Output the [x, y] coordinate of the center of the cell containing the given text.  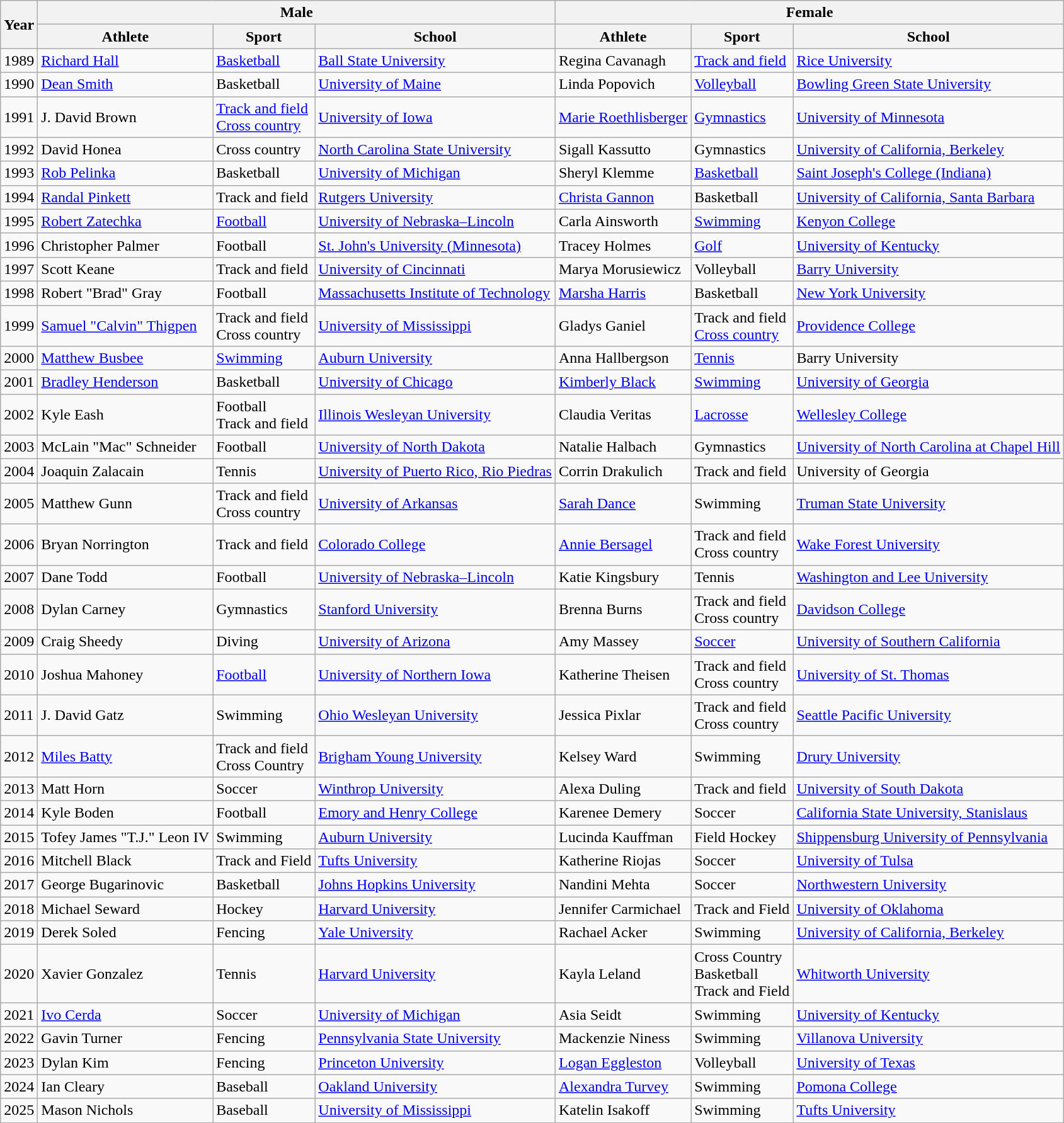
North Carolina State University [435, 149]
Bradley Henderson [125, 382]
Pennsylvania State University [435, 1039]
Field Hockey [742, 837]
Gavin Turner [125, 1039]
Providence College [929, 325]
McLain "Mac" Schneider [125, 447]
2016 [19, 861]
Robert "Brad" Gray [125, 293]
University of North Dakota [435, 447]
Ian Cleary [125, 1086]
Kayla Leland [622, 974]
Yale University [435, 933]
Ball State University [435, 60]
2018 [19, 909]
Dean Smith [125, 84]
Kyle Eash [125, 414]
Amy Massey [622, 642]
Jessica Pixlar [622, 715]
Alexandra Turvey [622, 1086]
Regina Cavanagh [622, 60]
2000 [19, 358]
Track and fieldCross Country [264, 756]
California State University, Stanislaus [929, 812]
1998 [19, 293]
Marie Roethlisberger [622, 117]
2007 [19, 577]
Bowling Green State University [929, 84]
1997 [19, 269]
Sarah Dance [622, 504]
Whitworth University [929, 974]
University of St. Thomas [929, 674]
Illinois Wesleyan University [435, 414]
2001 [19, 382]
Sheryl Klemme [622, 173]
Marya Morusiewicz [622, 269]
Corrin Drakulich [622, 471]
Kimberly Black [622, 382]
Karenee Demery [622, 812]
Nandini Mehta [622, 885]
2008 [19, 610]
Oakland University [435, 1086]
University of Maine [435, 84]
University of South Dakota [929, 789]
Joshua Mahoney [125, 674]
Carla Ainsworth [622, 221]
1995 [19, 221]
Davidson College [929, 610]
Dylan Kim [125, 1063]
Brigham Young University [435, 756]
1992 [19, 149]
David Honea [125, 149]
University of Oklahoma [929, 909]
Emory and Henry College [435, 812]
2005 [19, 504]
1991 [19, 117]
Anna Hallbergson [622, 358]
Mason Nichols [125, 1110]
Kyle Boden [125, 812]
University of Chicago [435, 382]
1999 [19, 325]
2015 [19, 837]
Mackenzie Niness [622, 1039]
Christopher Palmer [125, 245]
Female [809, 13]
Matthew Busbee [125, 358]
Randal Pinkett [125, 197]
2017 [19, 885]
Stanford University [435, 610]
Washington and Lee University [929, 577]
Katie Kingsbury [622, 577]
Rob Pelinka [125, 173]
Christa Gannon [622, 197]
Sigall Kassutto [622, 149]
Kelsey Ward [622, 756]
Scott Keane [125, 269]
Rutgers University [435, 197]
Northwestern University [929, 885]
1996 [19, 245]
University of Southern California [929, 642]
University of Minnesota [929, 117]
Male [297, 13]
Richard Hall [125, 60]
Diving [264, 642]
Jennifer Carmichael [622, 909]
Princeton University [435, 1063]
Claudia Veritas [622, 414]
Pomona College [929, 1086]
J. David Gatz [125, 715]
1990 [19, 84]
1994 [19, 197]
Michael Seward [125, 909]
Katelin Isakoff [622, 1110]
Lacrosse [742, 414]
Seattle Pacific University [929, 715]
Ivo Cerda [125, 1015]
University of Arkansas [435, 504]
Marsha Harris [622, 293]
1993 [19, 173]
J. David Brown [125, 117]
Craig Sheedy [125, 642]
Hockey [264, 909]
Tracey Holmes [622, 245]
Matt Horn [125, 789]
Natalie Halbach [622, 447]
Year [19, 25]
2004 [19, 471]
1989 [19, 60]
Katherine Theisen [622, 674]
Cross CountryBasketballTrack and Field [742, 974]
Golf [742, 245]
University of North Carolina at Chapel Hill [929, 447]
Tofey James "T.J." Leon IV [125, 837]
Samuel "Calvin" Thigpen [125, 325]
New York University [929, 293]
Johns Hopkins University [435, 885]
2025 [19, 1110]
Logan Eggleston [622, 1063]
Robert Zatechka [125, 221]
2012 [19, 756]
Ohio Wesleyan University [435, 715]
2010 [19, 674]
Drury University [929, 756]
Miles Batty [125, 756]
Kenyon College [929, 221]
2022 [19, 1039]
2014 [19, 812]
Dylan Carney [125, 610]
University of Arizona [435, 642]
2013 [19, 789]
Colorado College [435, 544]
Mitchell Black [125, 861]
Katherine Riojas [622, 861]
University of California, Santa Barbara [929, 197]
Dane Todd [125, 577]
Wake Forest University [929, 544]
Xavier Gonzalez [125, 974]
2019 [19, 933]
Derek Soled [125, 933]
Matthew Gunn [125, 504]
Linda Popovich [622, 84]
University of Cincinnati [435, 269]
FootballTrack and field [264, 414]
University of Iowa [435, 117]
University of Puerto Rico, Rio Piedras [435, 471]
2003 [19, 447]
Annie Bersagel [622, 544]
Saint Joseph's College (Indiana) [929, 173]
University of Texas [929, 1063]
Massachusetts Institute of Technology [435, 293]
2006 [19, 544]
Rice University [929, 60]
2023 [19, 1063]
Bryan Norrington [125, 544]
Wellesley College [929, 414]
2021 [19, 1015]
Truman State University [929, 504]
Alexa Duling [622, 789]
Lucinda Kauffman [622, 837]
2024 [19, 1086]
Villanova University [929, 1039]
St. John's University (Minnesota) [435, 245]
George Bugarinovic [125, 885]
2009 [19, 642]
University of Northern Iowa [435, 674]
Cross country [264, 149]
Joaquin Zalacain [125, 471]
2011 [19, 715]
Winthrop University [435, 789]
University of Tulsa [929, 861]
Brenna Burns [622, 610]
2002 [19, 414]
Rachael Acker [622, 933]
2020 [19, 974]
Asia Seidt [622, 1015]
Gladys Ganiel [622, 325]
Shippensburg University of Pennsylvania [929, 837]
